Pinpoint the cell where the given text exists, returning its [X, Y] midpoint coordinate. 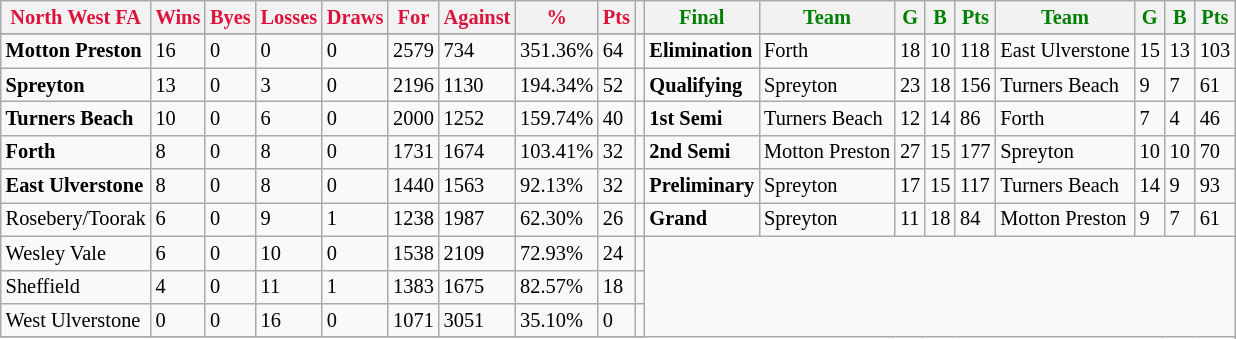
35.10% [556, 320]
Final [702, 17]
93 [1215, 186]
177 [975, 152]
62.30% [556, 219]
82.57% [556, 287]
734 [478, 51]
1071 [413, 320]
118 [975, 51]
64 [616, 51]
Elimination [702, 51]
Losses [289, 17]
Byes [230, 17]
12 [910, 118]
26 [616, 219]
1731 [413, 152]
Preliminary [702, 186]
70 [1215, 152]
117 [975, 186]
27 [910, 152]
1538 [413, 253]
1238 [413, 219]
Qualifying [702, 85]
1252 [478, 118]
Wins [178, 17]
72.93% [556, 253]
1674 [478, 152]
2000 [413, 118]
23 [910, 85]
86 [975, 118]
159.74% [556, 118]
2109 [478, 253]
Rosebery/Toorak [76, 219]
1987 [478, 219]
194.34% [556, 85]
3051 [478, 320]
24 [616, 253]
2nd Semi [702, 152]
156 [975, 85]
Sheffield [76, 287]
North West FA [76, 17]
3 [289, 85]
92.13% [556, 186]
2196 [413, 85]
52 [616, 85]
103.41% [556, 152]
Draws [355, 17]
1440 [413, 186]
1563 [478, 186]
Against [478, 17]
Grand [702, 219]
1130 [478, 85]
1383 [413, 287]
84 [975, 219]
2579 [413, 51]
1st Semi [702, 118]
West Ulverstone [76, 320]
103 [1215, 51]
Wesley Vale [76, 253]
For [413, 17]
17 [910, 186]
40 [616, 118]
% [556, 17]
1675 [478, 287]
46 [1215, 118]
351.36% [556, 51]
